Output the (x, y) coordinate of the center of the cell containing the given text.  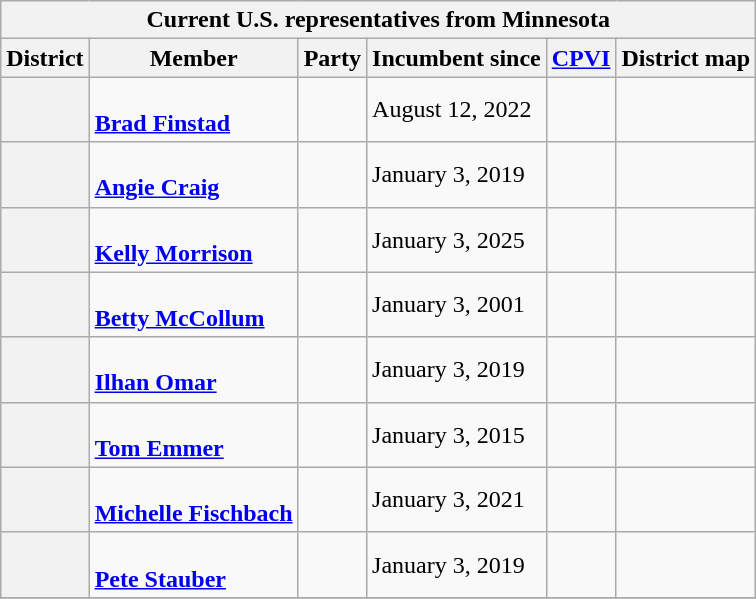
Current U.S. representatives from Minnesota (378, 20)
January 3, 2001 (457, 304)
Incumbent since (457, 58)
Angie Craig (194, 174)
August 12, 2022 (457, 110)
Party (332, 58)
CPVI (581, 58)
Michelle Fischbach (194, 500)
Member (194, 58)
Ilhan Omar (194, 370)
Kelly Morrison (194, 240)
January 3, 2021 (457, 500)
District map (686, 58)
January 3, 2015 (457, 434)
January 3, 2025 (457, 240)
Betty McCollum (194, 304)
Brad Finstad (194, 110)
Pete Stauber (194, 564)
District (45, 58)
Tom Emmer (194, 434)
